Locate the cell with the specified text and output its [X, Y] center coordinate. 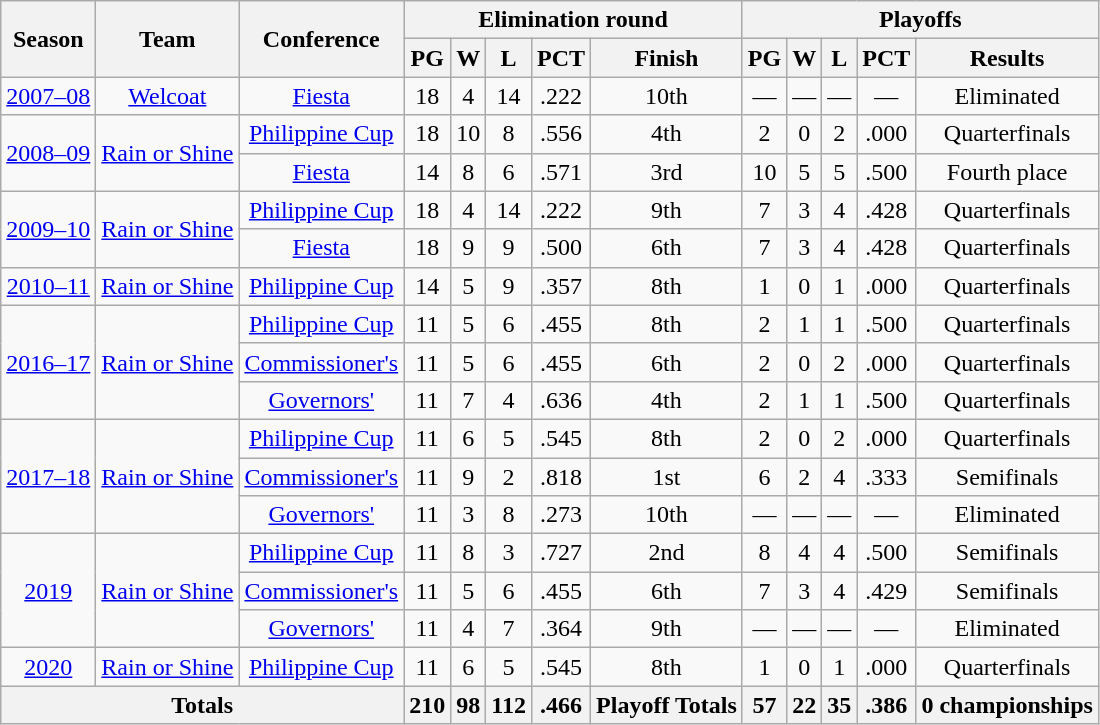
.466 [560, 705]
Welcoat [168, 96]
.571 [560, 172]
Playoffs [920, 20]
0 championships [1007, 705]
.364 [560, 629]
Finish [667, 58]
1st [667, 477]
Team [168, 39]
3rd [667, 172]
Totals [202, 705]
2008–09 [48, 153]
Fourth place [1007, 172]
2019 [48, 591]
.556 [560, 134]
.429 [886, 591]
Results [1007, 58]
Playoff Totals [667, 705]
.727 [560, 553]
22 [804, 705]
.636 [560, 400]
.818 [560, 477]
2010–11 [48, 286]
Conference [322, 39]
35 [840, 705]
98 [468, 705]
2016–17 [48, 362]
.386 [886, 705]
.357 [560, 286]
Season [48, 39]
57 [764, 705]
2020 [48, 667]
2009–10 [48, 229]
2017–18 [48, 476]
112 [509, 705]
2007–08 [48, 96]
Elimination round [574, 20]
210 [428, 705]
.273 [560, 515]
2nd [667, 553]
.333 [886, 477]
